Find where the given text appears and provide that cell's center as [X, Y] coordinate. 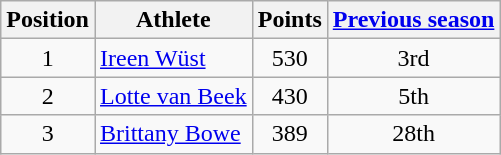
3 [48, 134]
Points [290, 20]
Position [48, 20]
430 [290, 96]
530 [290, 58]
2 [48, 96]
Ireen Wüst [173, 58]
Previous season [414, 20]
28th [414, 134]
Brittany Bowe [173, 134]
Athlete [173, 20]
1 [48, 58]
5th [414, 96]
389 [290, 134]
Lotte van Beek [173, 96]
3rd [414, 58]
